Provide the (x, y) coordinate of the cell's center where the given text is located.  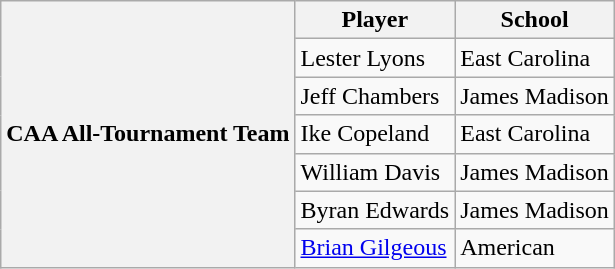
American (535, 248)
School (535, 20)
Byran Edwards (375, 210)
CAA All-Tournament Team (148, 134)
Ike Copeland (375, 134)
Brian Gilgeous (375, 248)
Lester Lyons (375, 58)
William Davis (375, 172)
Jeff Chambers (375, 96)
Player (375, 20)
